Provide the [x, y] coordinate of the cell's center where the given text is located.  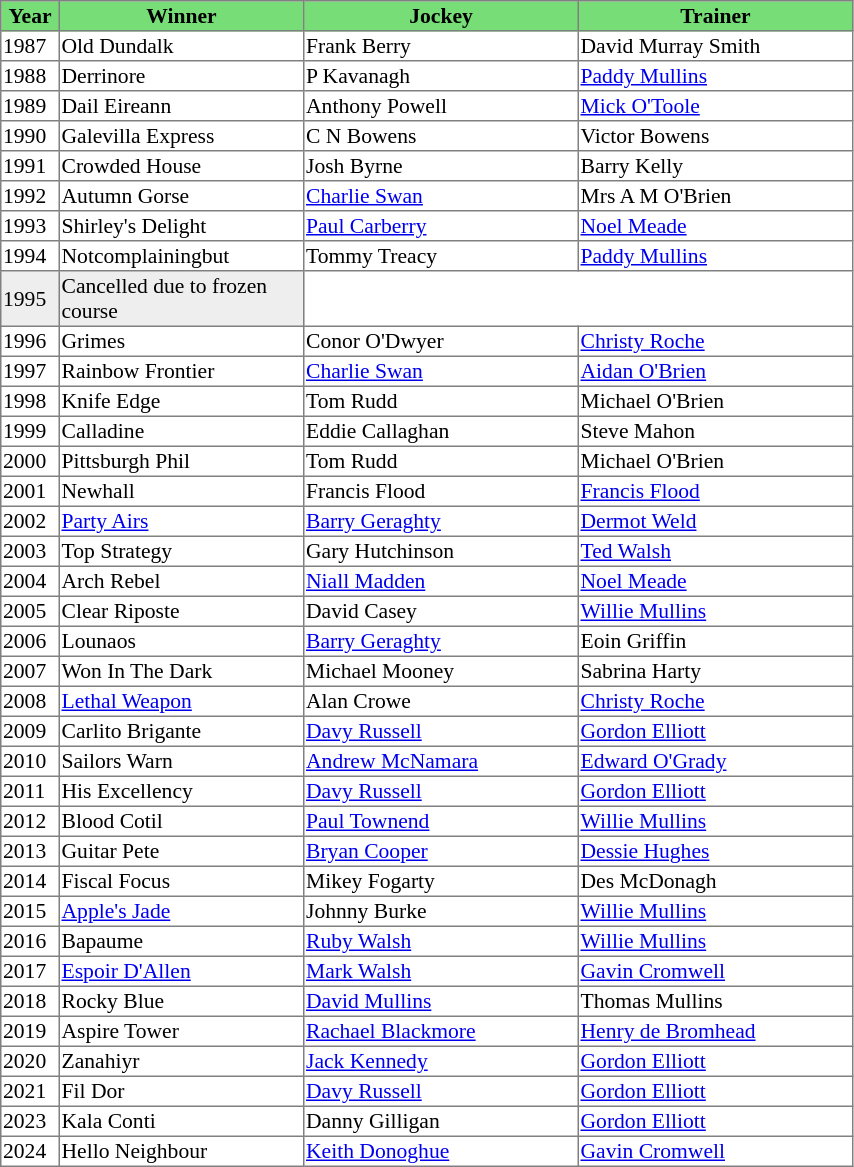
Guitar Pete [181, 851]
1990 [30, 136]
2002 [30, 521]
1989 [30, 106]
Paul Carberry [441, 226]
Anthony Powell [441, 106]
C N Bowens [441, 136]
1988 [30, 76]
Bapaume [181, 941]
Aspire Tower [181, 1031]
Ted Walsh [715, 551]
Won In The Dark [181, 671]
2005 [30, 611]
Keith Donoghue [441, 1151]
Thomas Mullins [715, 1001]
Party Airs [181, 521]
2001 [30, 491]
Jack Kennedy [441, 1061]
2019 [30, 1031]
Aidan O'Brien [715, 371]
2013 [30, 851]
2020 [30, 1061]
Notcomplainingbut [181, 256]
Calladine [181, 431]
1987 [30, 46]
2000 [30, 461]
Espoir D'Allen [181, 971]
Crowded House [181, 166]
1999 [30, 431]
2004 [30, 581]
His Excellency [181, 791]
Fiscal Focus [181, 881]
2023 [30, 1121]
Sabrina Harty [715, 671]
2016 [30, 941]
Blood Cotil [181, 821]
David Casey [441, 611]
2009 [30, 731]
Newhall [181, 491]
Steve Mahon [715, 431]
1997 [30, 371]
Derrinore [181, 76]
Galevilla Express [181, 136]
Dail Eireann [181, 106]
2021 [30, 1091]
Josh Byrne [441, 166]
Tommy Treacy [441, 256]
Winner [181, 16]
1998 [30, 401]
2011 [30, 791]
Andrew McNamara [441, 761]
Clear Riposte [181, 611]
Jockey [441, 16]
Conor O'Dwyer [441, 341]
Knife Edge [181, 401]
2014 [30, 881]
2012 [30, 821]
Edward O'Grady [715, 761]
Bryan Cooper [441, 851]
Carlito Brigante [181, 731]
Victor Bowens [715, 136]
Year [30, 16]
Henry de Bromhead [715, 1031]
Zanahiyr [181, 1061]
1992 [30, 196]
Gary Hutchinson [441, 551]
Kala Conti [181, 1121]
Paul Townend [441, 821]
Mikey Fogarty [441, 881]
Lounaos [181, 641]
Rocky Blue [181, 1001]
Ruby Walsh [441, 941]
David Murray Smith [715, 46]
Dessie Hughes [715, 851]
Grimes [181, 341]
Top Strategy [181, 551]
Old Dundalk [181, 46]
Apple's Jade [181, 911]
2007 [30, 671]
P Kavanagh [441, 76]
1995 [30, 299]
2017 [30, 971]
Michael Mooney [441, 671]
Frank Berry [441, 46]
Johnny Burke [441, 911]
Eoin Griffin [715, 641]
Arch Rebel [181, 581]
Cancelled due to frozen course [181, 299]
Dermot Weld [715, 521]
Trainer [715, 16]
2008 [30, 701]
2018 [30, 1001]
1993 [30, 226]
Barry Kelly [715, 166]
Mrs A M O'Brien [715, 196]
Pittsburgh Phil [181, 461]
2003 [30, 551]
Eddie Callaghan [441, 431]
1994 [30, 256]
David Mullins [441, 1001]
2024 [30, 1151]
2010 [30, 761]
Fil Dor [181, 1091]
Mark Walsh [441, 971]
Lethal Weapon [181, 701]
Niall Madden [441, 581]
1991 [30, 166]
2006 [30, 641]
2015 [30, 911]
Hello Neighbour [181, 1151]
Rainbow Frontier [181, 371]
Shirley's Delight [181, 226]
Sailors Warn [181, 761]
Mick O'Toole [715, 106]
Alan Crowe [441, 701]
Autumn Gorse [181, 196]
Rachael Blackmore [441, 1031]
Danny Gilligan [441, 1121]
Des McDonagh [715, 881]
1996 [30, 341]
